Return the [x, y] coordinate for the center point of the cell that contains the specified text.  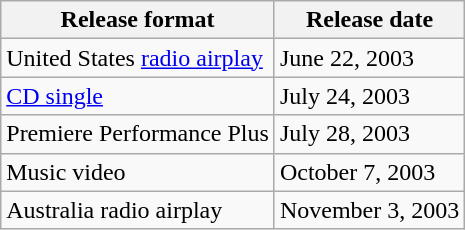
Release format [138, 20]
November 3, 2003 [369, 210]
Music video [138, 172]
Release date [369, 20]
Australia radio airplay [138, 210]
CD single [138, 96]
July 28, 2003 [369, 134]
June 22, 2003 [369, 58]
United States radio airplay [138, 58]
Premiere Performance Plus [138, 134]
October 7, 2003 [369, 172]
July 24, 2003 [369, 96]
